Return [X, Y] of the center of cell containing provided text 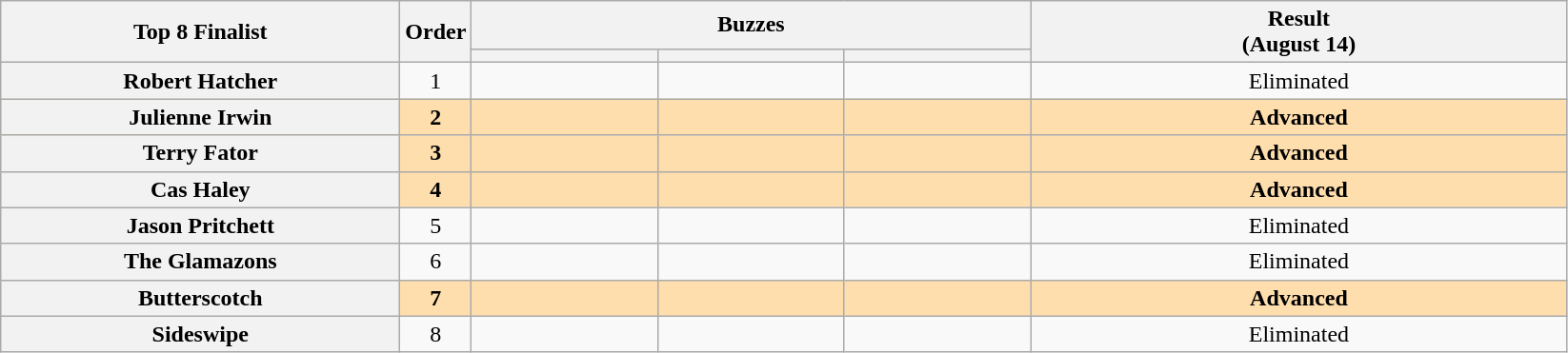
4 [436, 189]
Cas Haley [200, 189]
2 [436, 117]
Butterscotch [200, 298]
8 [436, 334]
Jason Pritchett [200, 226]
Julienne Irwin [200, 117]
Result (August 14) [1299, 32]
Robert Hatcher [200, 81]
Top 8 Finalist [200, 32]
3 [436, 153]
1 [436, 81]
6 [436, 262]
Buzzes [751, 25]
7 [436, 298]
Sideswipe [200, 334]
The Glamazons [200, 262]
5 [436, 226]
Order [436, 32]
Terry Fator [200, 153]
